Scan for the cell matching the given text and deliver its [x, y] coordinate at center. 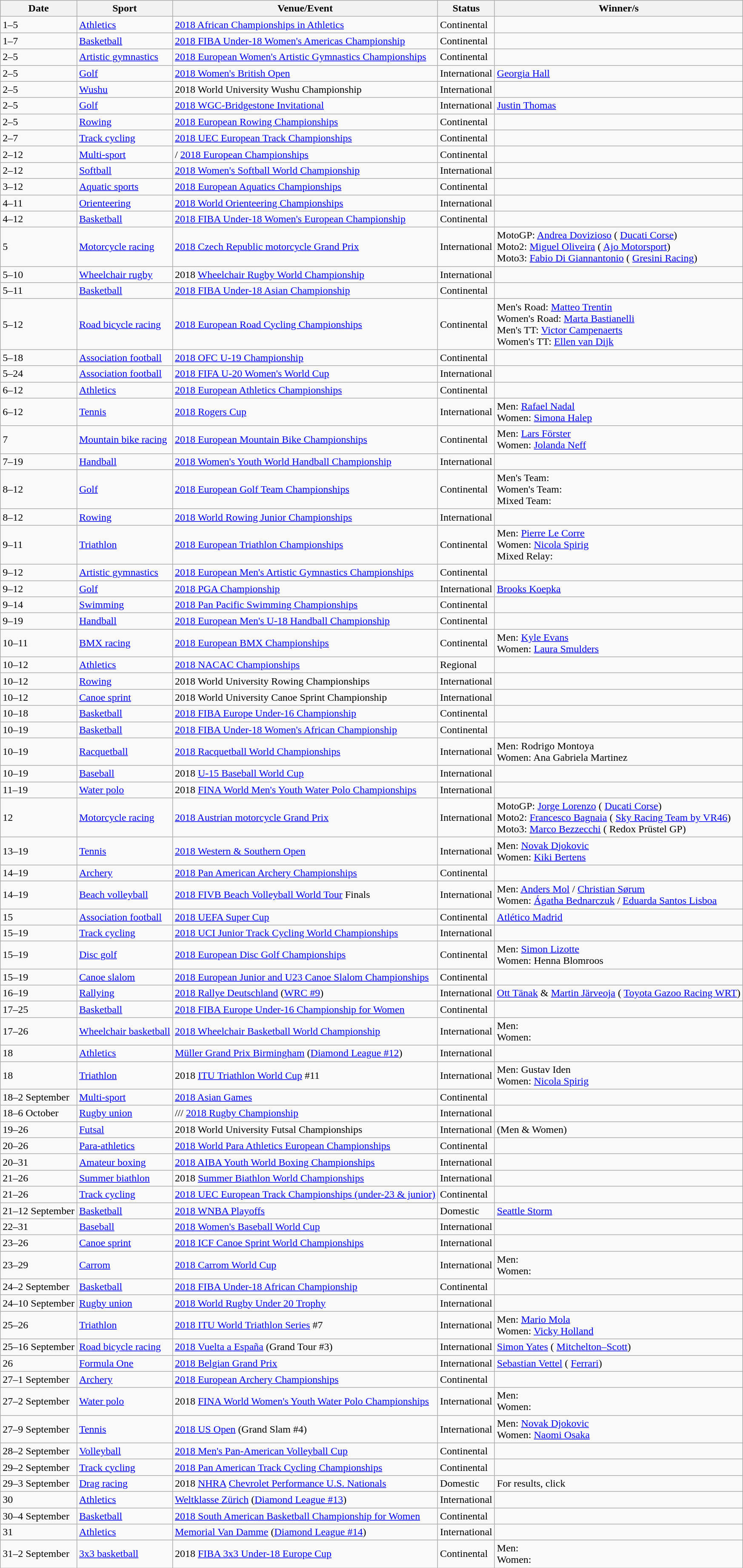
25–16 September [39, 1347]
17–25 [39, 1009]
2018 European Rowing Championships [305, 122]
Men: Anders Mol / Christian SørumWomen: Ágatha Bednarczuk / Eduarda Santos Lisboa [619, 895]
2018 Czech Republic motorcycle Grand Prix [305, 247]
3–12 [39, 186]
Men: Mario MolaWomen: Vicky Holland [619, 1325]
23–26 [39, 1243]
Memorial Van Damme (Diamond League #14) [305, 1532]
12 [39, 817]
Regional [466, 665]
2018 AIBA Youth World Boxing Championships [305, 1162]
9–11 [39, 545]
2018 OFC U-19 Championship [305, 358]
/// 2018 Rugby Championship [305, 1113]
Formula One [124, 1363]
2018 Women's British Open [305, 73]
/ 2018 European Championships [305, 154]
Men: Simon LizotteWomen: Henna Blomroos [619, 955]
Summer biathlon [124, 1178]
MotoGP: Andrea Dovizioso ( Ducati Corse)Moto2: Miguel Oliveira ( Ajo Motorsport)Moto3: Fabio Di Giannantonio ( Gresini Racing) [619, 247]
MotoGP: Jorge Lorenzo ( Ducati Corse)Moto2: Francesco Bagnaia ( Sky Racing Team by VR46)Moto3: Marco Bezzecchi ( Redox Prüstel GP) [619, 817]
2018 FIFA U-20 Women's World Cup [305, 374]
Status [466, 9]
7 [39, 439]
Georgia Hall [619, 73]
2018 Racquetball World Championships [305, 752]
For results, click [619, 1483]
19–26 [39, 1129]
Futsal [124, 1129]
31 [39, 1532]
2018 UCI Junior Track Cycling World Championships [305, 933]
30 [39, 1499]
Men's Road: Matteo TrentinWomen's Road: Marta BastianelliMen's TT: Victor CampenaertsWomen's TT: Ellen van Dijk [619, 324]
2018 European Junior and U23 Canoe Slalom Championships [305, 977]
(Men & Women) [619, 1129]
2018 FIBA 3x3 Under-18 Europe Cup [305, 1554]
2018 FIBA Under-18 Women's Americas Championship [305, 41]
Rallying [124, 993]
2018 FIBA Under-18 Women's African Championship [305, 730]
2018 Wheelchair Rugby World Championship [305, 275]
2018 FIBA Europe Under-16 Championship [305, 714]
2018 Pan American Archery Championships [305, 873]
2018 ITU Triathlon World Cup #11 [305, 1075]
21–12 September [39, 1210]
2018 Men's Pan-American Volleyball Cup [305, 1451]
24–10 September [39, 1303]
7–19 [39, 462]
2018 Women's Baseball World Cup [305, 1227]
4–11 [39, 203]
Disc golf [124, 955]
2018 Rogers Cup [305, 412]
10–11 [39, 643]
2018 FIBA Under-18 African Championship [305, 1287]
2018 South American Basketball Championship for Women [305, 1516]
Wheelchair rugby [124, 275]
2018 European Men's Artistic Gymnastics Championships [305, 572]
2018 US Open (Grand Slam #4) [305, 1429]
27–2 September [39, 1402]
2018 European Men's U-18 Handball Championship [305, 621]
Müller Grand Prix Birmingham (Diamond League #12) [305, 1053]
Men: Rodrigo MontoyaWomen: Ana Gabriela Martinez [619, 752]
Para-athletics [124, 1146]
Sport [124, 9]
2018 Women's Youth World Handball Championship [305, 462]
11–19 [39, 790]
20–26 [39, 1146]
Beach volleyball [124, 895]
2018 European BMX Championships [305, 643]
2018 World Rowing Junior Championships [305, 517]
2018 Belgian Grand Prix [305, 1363]
Drag racing [124, 1483]
2018 Pan Pacific Swimming Championships [305, 605]
2018 European Athletics Championships [305, 390]
18–2 September [39, 1097]
2018 World University Canoe Sprint Championship [305, 697]
Wushu [124, 89]
2018 Summer Biathlon World Championships [305, 1178]
Wheelchair basketball [124, 1031]
2018 Pan American Track Cycling Championships [305, 1467]
25–26 [39, 1325]
20–31 [39, 1162]
2018 Asian Games [305, 1097]
17–26 [39, 1031]
Aquatic sports [124, 186]
2018 U-15 Baseball World Cup [305, 774]
Ott Tänak & Martin Järveoja ( Toyota Gazoo Racing WRT) [619, 993]
Sebastian Vettel ( Ferrari) [619, 1363]
2018 European Disc Golf Championships [305, 955]
2018 UEFA Super Cup [305, 917]
Seattle Storm [619, 1210]
23–29 [39, 1265]
29–3 September [39, 1483]
2018 World Para Athletics European Championships [305, 1146]
Carrom [124, 1265]
27–1 September [39, 1379]
2018 European Road Cycling Championships [305, 324]
2018 UEC European Track Championships (under-23 & junior) [305, 1194]
2018 ICF Canoe Sprint World Championships [305, 1243]
5–10 [39, 275]
Canoe slalom [124, 977]
2018 FIVB Beach Volleyball World Tour Finals [305, 895]
Date [39, 9]
Men: Novak DjokovicWomen: Naomi Osaka [619, 1429]
2018 World University Rowing Championships [305, 681]
2018 Rallye Deutschland (WRC #9) [305, 993]
5–24 [39, 374]
Winner/s [619, 9]
3x3 basketball [124, 1554]
Softball [124, 170]
BMX racing [124, 643]
Men: Novak DjokovicWomen: Kiki Bertens [619, 851]
Men's Team: Women's Team: Mixed Team: [619, 489]
2018 NHRA Chevrolet Performance U.S. Nationals [305, 1483]
2018 NACAC Championships [305, 665]
2018 FINA World Women's Youth Water Polo Championships [305, 1402]
2018 European Triathlon Championships [305, 545]
4–12 [39, 219]
2018 WNBA Playoffs [305, 1210]
Men: Lars FörsterWomen: Jolanda Neff [619, 439]
9–14 [39, 605]
22–31 [39, 1227]
2018 PGA Championship [305, 589]
5–18 [39, 358]
2018 FIBA Under-18 Women's European Championship [305, 219]
Brooks Koepka [619, 589]
5 [39, 247]
1–7 [39, 41]
31–2 September [39, 1554]
2018 Western & Southern Open [305, 851]
Orienteering [124, 203]
1–5 [39, 25]
2018 World Orienteering Championships [305, 203]
2018 European Women's Artistic Gymnastics Championships [305, 57]
Amateur boxing [124, 1162]
Simon Yates ( Mitchelton–Scott) [619, 1347]
2018 African Championships in Athletics [305, 25]
2018 European Mountain Bike Championships [305, 439]
Men: Gustav IdenWomen: Nicola Spirig [619, 1075]
Atlético Madrid [619, 917]
26 [39, 1363]
5–12 [39, 324]
29–2 September [39, 1467]
9–19 [39, 621]
2018 World University Wushu Championship [305, 89]
2018 ITU World Triathlon Series #7 [305, 1325]
2018 Carrom World Cup [305, 1265]
Mountain bike racing [124, 439]
18–6 October [39, 1113]
5–11 [39, 291]
Racquetball [124, 752]
2018 FINA World Men's Youth Water Polo Championships [305, 790]
27–9 September [39, 1429]
2018 World University Futsal Championships [305, 1129]
2018 European Golf Team Championships [305, 489]
Swimming [124, 605]
28–2 September [39, 1451]
2018 Wheelchair Basketball World Championship [305, 1031]
Men: Pierre Le CorreWomen: Nicola SpirigMixed Relay: [619, 545]
Volleyball [124, 1451]
Weltklasse Zürich (Diamond League #13) [305, 1499]
2018 European Archery Championships [305, 1379]
2018 Vuelta a España (Grand Tour #3) [305, 1347]
10–18 [39, 714]
2018 European Aquatics Championships [305, 186]
2018 Women's Softball World Championship [305, 170]
Venue/Event [305, 9]
2018 Austrian motorcycle Grand Prix [305, 817]
16–19 [39, 993]
2018 WGC-Bridgestone Invitational [305, 106]
13–19 [39, 851]
Men: Kyle EvansWomen: Laura Smulders [619, 643]
2–7 [39, 138]
2018 World Rugby Under 20 Trophy [305, 1303]
2018 UEC European Track Championships [305, 138]
2018 FIBA Under-18 Asian Championship [305, 291]
24–2 September [39, 1287]
Justin Thomas [619, 106]
30–4 September [39, 1516]
2018 FIBA Europe Under-16 Championship for Women [305, 1009]
15 [39, 917]
Men: Rafael NadalWomen: Simona Halep [619, 412]
